Determine the (X, Y) coordinate at the center of the cell enclosing the given text.  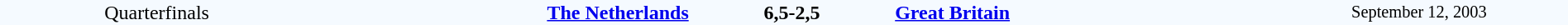
Quarterfinals (157, 12)
Great Britain (1082, 12)
6,5-2,5 (791, 12)
September 12, 2003 (1419, 12)
The Netherlands (501, 12)
